Return (x, y) of the center of cell containing provided text 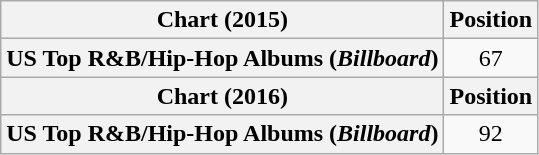
Chart (2016) (222, 96)
Chart (2015) (222, 20)
67 (491, 58)
92 (491, 134)
